Determine the [X, Y] coordinate at the center of the cell enclosing the given text.  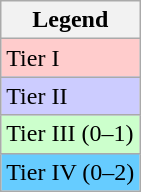
Tier II [70, 96]
Legend [70, 20]
Tier III (0–1) [70, 134]
Tier I [70, 58]
Tier IV (0–2) [70, 172]
